Return (x, y) of the center of cell containing provided text 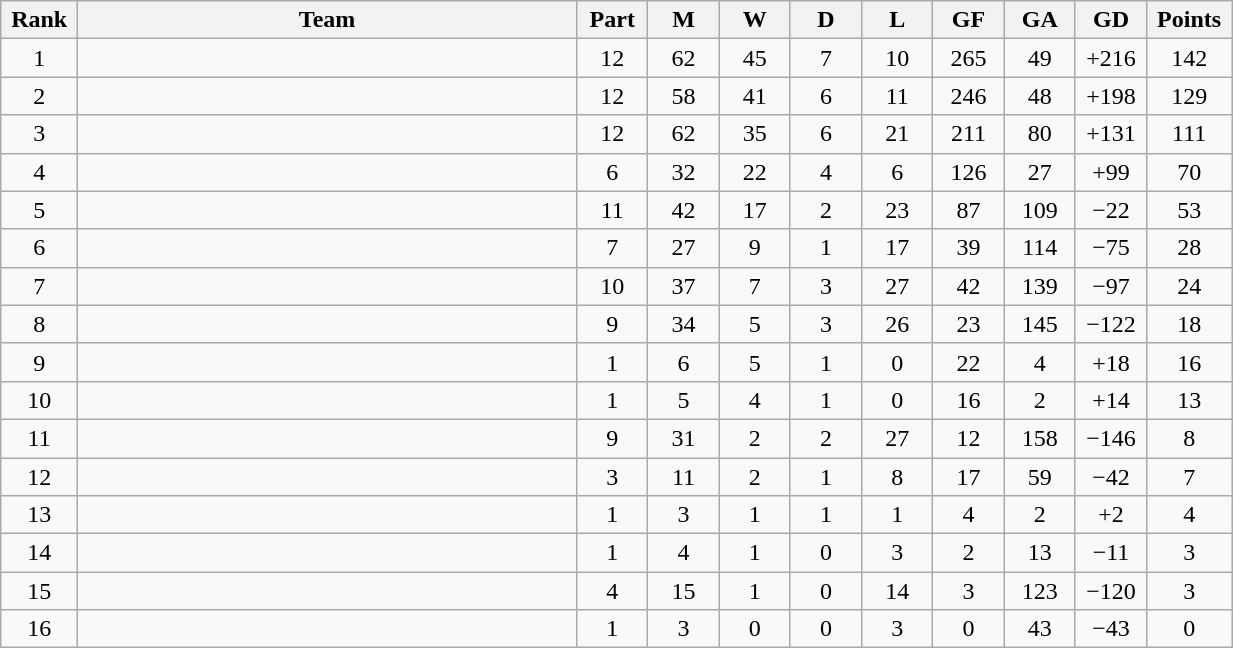
Points (1190, 20)
58 (684, 96)
34 (684, 324)
145 (1040, 324)
18 (1190, 324)
−11 (1110, 553)
59 (1040, 477)
49 (1040, 58)
GA (1040, 20)
28 (1190, 248)
+216 (1110, 58)
48 (1040, 96)
+131 (1110, 134)
53 (1190, 210)
80 (1040, 134)
+14 (1110, 400)
41 (754, 96)
−43 (1110, 629)
39 (968, 248)
109 (1040, 210)
32 (684, 172)
111 (1190, 134)
GF (968, 20)
26 (898, 324)
31 (684, 438)
+99 (1110, 172)
−75 (1110, 248)
158 (1040, 438)
265 (968, 58)
129 (1190, 96)
+2 (1110, 515)
+18 (1110, 362)
−22 (1110, 210)
L (898, 20)
−97 (1110, 286)
139 (1040, 286)
Rank (40, 20)
+198 (1110, 96)
−120 (1110, 591)
45 (754, 58)
W (754, 20)
Team (328, 20)
−146 (1110, 438)
37 (684, 286)
123 (1040, 591)
87 (968, 210)
114 (1040, 248)
24 (1190, 286)
70 (1190, 172)
211 (968, 134)
126 (968, 172)
−122 (1110, 324)
142 (1190, 58)
D (826, 20)
43 (1040, 629)
−42 (1110, 477)
246 (968, 96)
Part (612, 20)
35 (754, 134)
21 (898, 134)
GD (1110, 20)
M (684, 20)
